Return (X, Y) of the center of cell containing provided text 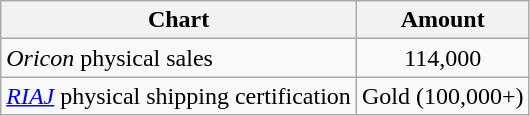
Gold (100,000+) (442, 96)
RIAJ physical shipping certification (179, 96)
114,000 (442, 58)
Amount (442, 20)
Oricon physical sales (179, 58)
Chart (179, 20)
